Detect which cell encompasses the target text, then output its (X, Y) center coordinate. 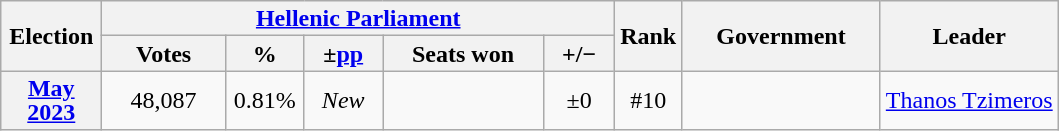
Hellenic Parliament (358, 18)
48,087 (164, 100)
Government (782, 36)
Thanos Tzimeros (969, 100)
+/− (580, 54)
±0 (580, 100)
±pp (344, 54)
Seats won (462, 54)
New (344, 100)
Election (52, 36)
0.81% (264, 100)
Leader (969, 36)
Rank (648, 36)
#10 (648, 100)
May 2023 (52, 100)
Votes (164, 54)
% (264, 54)
